Output the (X, Y) coordinate of the center of the cell containing the given text.  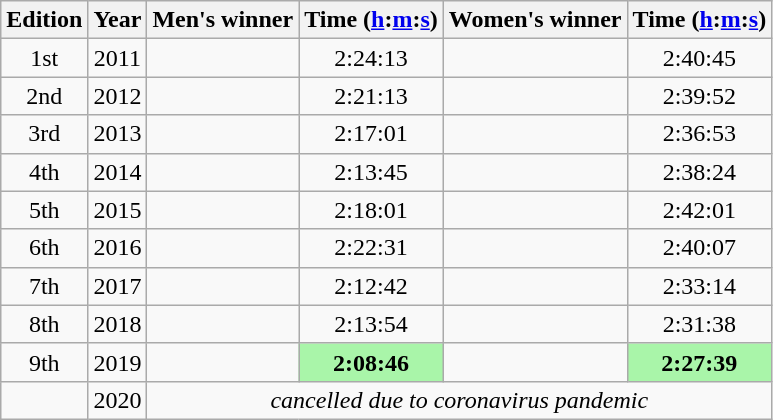
2:40:45 (700, 58)
2:18:01 (372, 210)
9th (44, 362)
Men's winner (223, 20)
2nd (44, 96)
2:39:52 (700, 96)
2:40:07 (700, 248)
2:22:31 (372, 248)
6th (44, 248)
2:08:46 (372, 362)
2015 (118, 210)
4th (44, 172)
2020 (118, 400)
2:38:24 (700, 172)
1st (44, 58)
2:42:01 (700, 210)
2016 (118, 248)
cancelled due to coronavirus pandemic (460, 400)
2011 (118, 58)
2:21:13 (372, 96)
2:17:01 (372, 134)
2:13:54 (372, 324)
2012 (118, 96)
2017 (118, 286)
2013 (118, 134)
Year (118, 20)
2:24:13 (372, 58)
2:13:45 (372, 172)
5th (44, 210)
2018 (118, 324)
2014 (118, 172)
Women's winner (535, 20)
2:31:38 (700, 324)
Edition (44, 20)
2:27:39 (700, 362)
3rd (44, 134)
2:12:42 (372, 286)
2019 (118, 362)
2:33:14 (700, 286)
8th (44, 324)
2:36:53 (700, 134)
7th (44, 286)
